Capture the cell that displays the provided text and extract its [x, y] central coordinate. 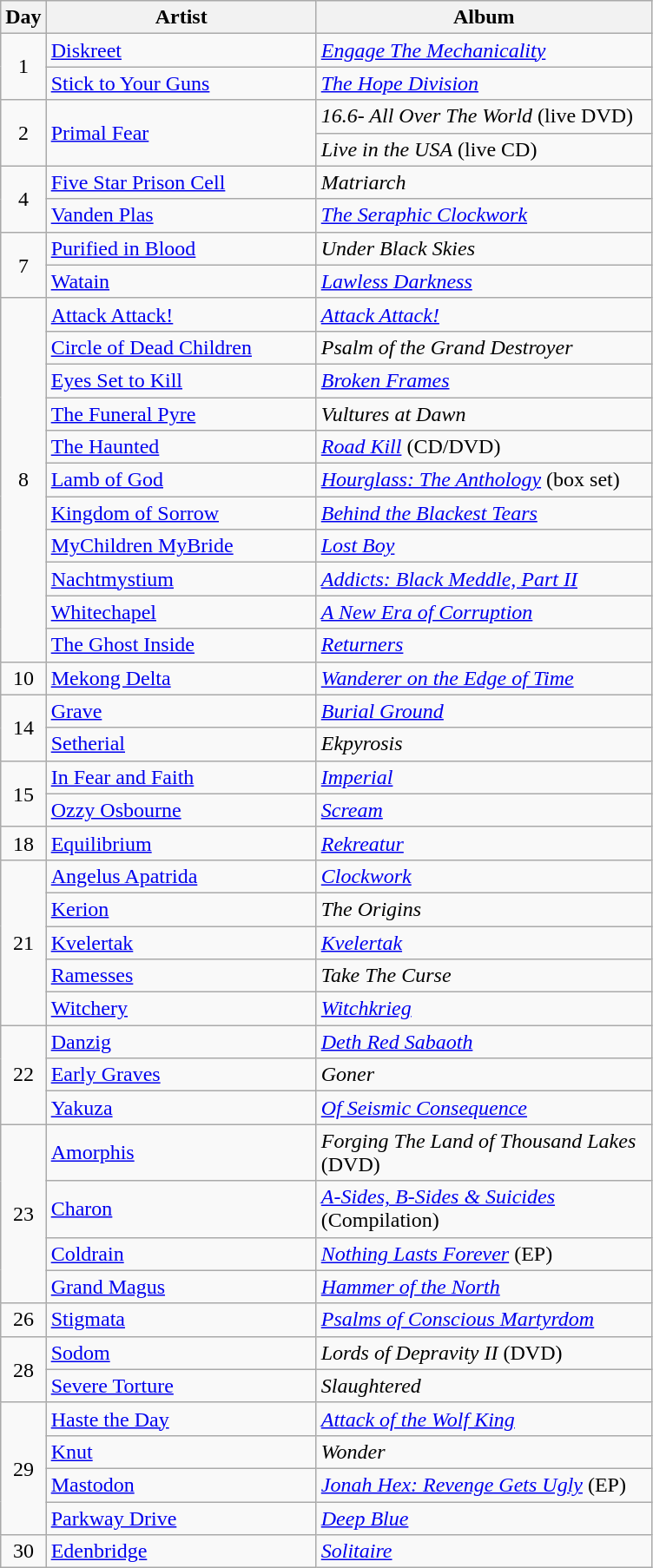
Ramesses [181, 976]
Burial Ground [484, 711]
Early Graves [181, 1075]
Purified in Blood [181, 248]
A New Era of Corruption [484, 612]
Edenbridge [181, 1552]
Behind the Blackest Tears [484, 513]
Parkway Drive [181, 1519]
Of Seismic Consequence [484, 1108]
Engage The Mechanicality [484, 50]
Mastodon [181, 1485]
Charon [181, 1209]
Take The Curse [484, 976]
18 [23, 843]
Witchery [181, 1009]
16.6- All Over The World (live DVD) [484, 116]
Danzig [181, 1042]
4 [23, 199]
28 [23, 1369]
The Seraphic Clockwork [484, 215]
Nothing Lasts Forever (EP) [484, 1254]
Addicts: Black Meddle, Part II [484, 579]
A-Sides, B-Sides & Suicides (Compilation) [484, 1209]
Mekong Delta [181, 678]
Solitaire [484, 1552]
The Funeral Pyre [181, 414]
Stick to Your Guns [181, 83]
Haste the Day [181, 1419]
Lords of Depravity II (DVD) [484, 1353]
21 [23, 942]
Psalm of the Grand Destroyer [484, 347]
Nachtmystium [181, 579]
Vanden Plas [181, 215]
14 [23, 728]
Matriarch [484, 182]
26 [23, 1320]
8 [23, 479]
Slaughtered [484, 1386]
Album [484, 17]
Primal Fear [181, 133]
Day [23, 17]
Knut [181, 1452]
Deep Blue [484, 1519]
Hammer of the North [484, 1287]
Under Black Skies [484, 248]
Angelus Apatrida [181, 876]
Circle of Dead Children [181, 347]
Psalms of Conscious Martyrdom [484, 1320]
1 [23, 67]
Rekreatur [484, 843]
Eyes Set to Kill [181, 380]
Scream [484, 810]
2 [23, 133]
The Haunted [181, 447]
Goner [484, 1075]
Kingdom of Sorrow [181, 513]
Amorphis [181, 1153]
Returners [484, 645]
Wonder [484, 1452]
Broken Frames [484, 380]
MyChildren MyBride [181, 546]
22 [23, 1075]
30 [23, 1552]
Witchkrieg [484, 1009]
Ozzy Osbourne [181, 810]
Kerion [181, 909]
7 [23, 265]
The Origins [484, 909]
Deth Red Sabaoth [484, 1042]
Setherial [181, 744]
Stigmata [181, 1320]
Coldrain [181, 1254]
Artist [181, 17]
Diskreet [181, 50]
Live in the USA (live CD) [484, 149]
Equilibrium [181, 843]
Lamb of God [181, 480]
Wanderer on the Edge of Time [484, 678]
Lawless Darkness [484, 281]
Sodom [181, 1353]
In Fear and Faith [181, 777]
Watain [181, 281]
Five Star Prison Cell [181, 182]
Clockwork [484, 876]
Imperial [484, 777]
Vultures at Dawn [484, 414]
Whitechapel [181, 612]
Attack of the Wolf King [484, 1419]
23 [23, 1214]
Ekpyrosis [484, 744]
29 [23, 1468]
10 [23, 678]
The Ghost Inside [181, 645]
The Hope Division [484, 83]
Severe Torture [181, 1386]
15 [23, 794]
Grand Magus [181, 1287]
Road Kill (CD/DVD) [484, 447]
Jonah Hex: Revenge Gets Ugly (EP) [484, 1485]
Yakuza [181, 1108]
Hourglass: The Anthology (box set) [484, 480]
Grave [181, 711]
Forging The Land of Thousand Lakes (DVD) [484, 1153]
Lost Boy [484, 546]
